Locate the cell with the specified text and output its (x, y) center coordinate. 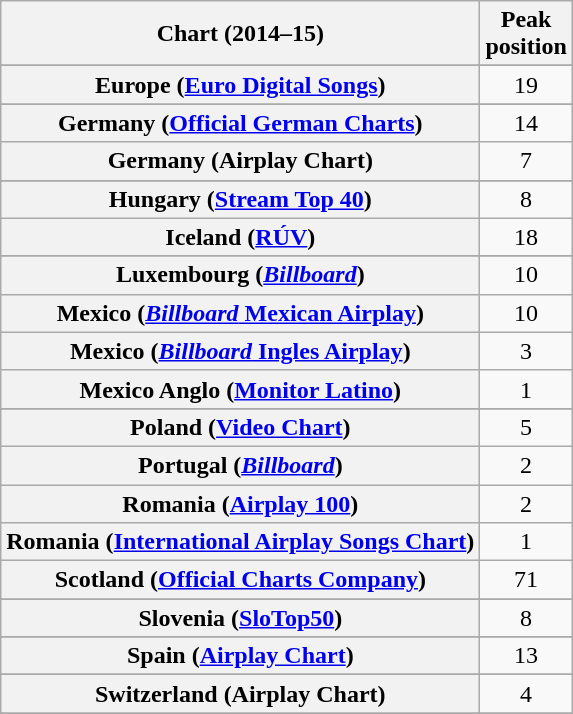
13 (526, 656)
14 (526, 123)
71 (526, 580)
Romania (International Airplay Songs Chart) (240, 542)
Peakposition (526, 34)
Luxembourg (Billboard) (240, 275)
Scotland (Official Charts Company) (240, 580)
Poland (Video Chart) (240, 427)
Europe (Euro Digital Songs) (240, 85)
3 (526, 351)
Romania (Airplay 100) (240, 503)
Iceland (RÚV) (240, 237)
Mexico (Billboard Ingles Airplay) (240, 351)
7 (526, 161)
Switzerland (Airplay Chart) (240, 694)
Spain (Airplay Chart) (240, 656)
Mexico (Billboard Mexican Airplay) (240, 313)
Chart (2014–15) (240, 34)
Portugal (Billboard) (240, 465)
Hungary (Stream Top 40) (240, 199)
4 (526, 694)
19 (526, 85)
18 (526, 237)
Germany (Official German Charts) (240, 123)
Slovenia (SloTop50) (240, 618)
5 (526, 427)
Mexico Anglo (Monitor Latino) (240, 389)
Germany (Airplay Chart) (240, 161)
